Detect which cell encompasses the target text, then output its [X, Y] center coordinate. 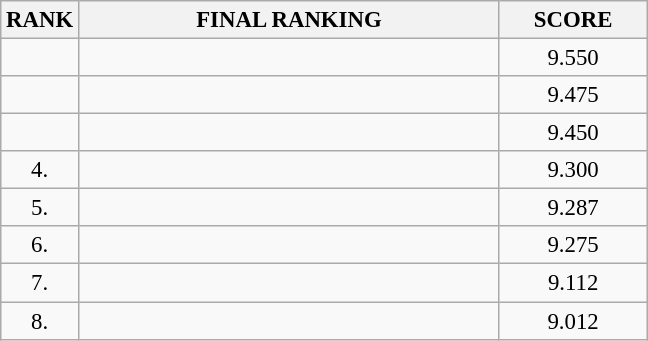
RANK [40, 20]
9.450 [572, 133]
9.300 [572, 170]
9.275 [572, 245]
FINAL RANKING [288, 20]
9.012 [572, 321]
9.287 [572, 208]
4. [40, 170]
9.475 [572, 95]
6. [40, 245]
7. [40, 283]
5. [40, 208]
8. [40, 321]
9.550 [572, 58]
9.112 [572, 283]
SCORE [572, 20]
